Pinpoint the cell where the given text exists, returning its (x, y) midpoint coordinate. 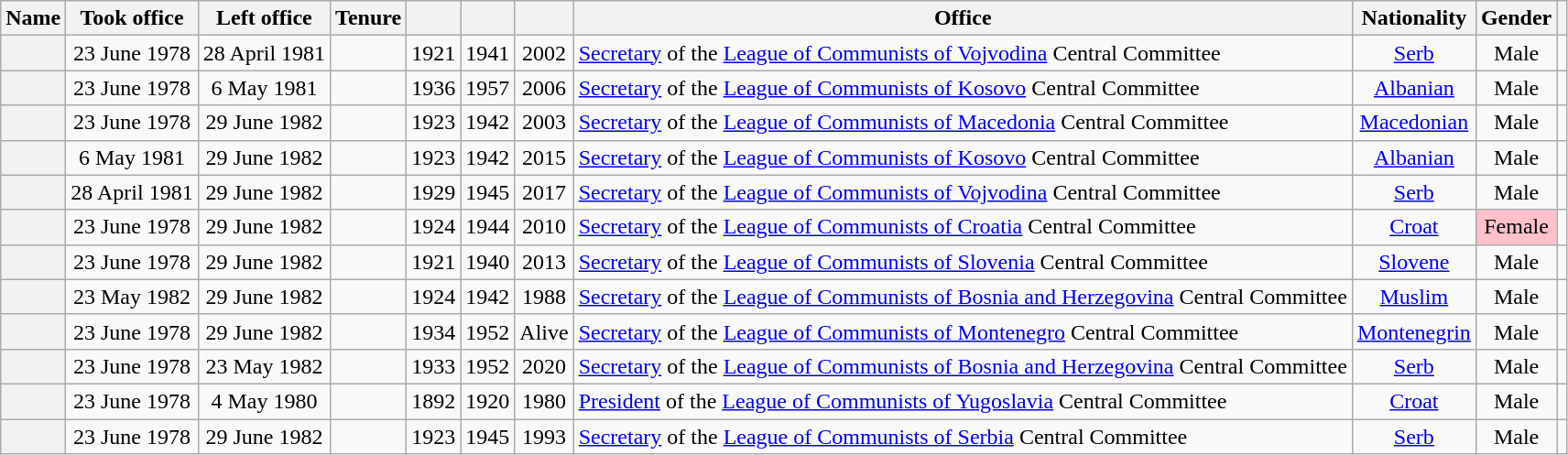
Secretary of the League of Communists of Serbia Central Committee (963, 437)
2010 (544, 227)
Secretary of the League of Communists of Croatia Central Committee (963, 227)
2017 (544, 192)
Alive (544, 331)
Tenure (368, 18)
Nationality (1414, 18)
Female (1516, 227)
Left office (264, 18)
Secretary of the League of Communists of Montenegro Central Committee (963, 331)
2020 (544, 366)
Name (33, 18)
1980 (544, 401)
Muslim (1414, 297)
1993 (544, 437)
2006 (544, 88)
Slovene (1414, 262)
2015 (544, 157)
Secretary of the League of Communists of Slovenia Central Committee (963, 262)
1940 (487, 262)
Secretary of the League of Communists of Macedonia Central Committee (963, 123)
Office (963, 18)
Montenegrin (1414, 331)
1933 (434, 366)
Macedonian (1414, 123)
4 May 1980 (264, 401)
1988 (544, 297)
1941 (487, 53)
1920 (487, 401)
Gender (1516, 18)
2003 (544, 123)
1936 (434, 88)
2013 (544, 262)
1957 (487, 88)
Took office (132, 18)
1929 (434, 192)
President of the League of Communists of Yugoslavia Central Committee (963, 401)
1934 (434, 331)
1892 (434, 401)
1944 (487, 227)
2002 (544, 53)
